From the cell containing the given text, extract its center point as [x, y] coordinate. 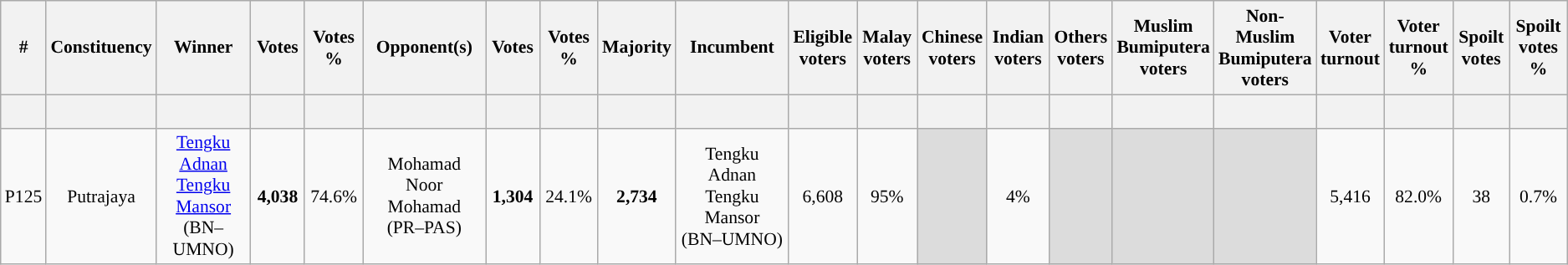
Putrajaya [100, 196]
Spoilt votes % [1538, 48]
Constituency [100, 48]
5,416 [1351, 196]
Opponent(s) [425, 48]
Voter turnout [1351, 48]
# [23, 48]
24.1% [569, 196]
74.6% [334, 196]
2,734 [637, 196]
Indian voters [1018, 48]
6,608 [823, 196]
P125 [23, 196]
Malay voters [887, 48]
Majority [637, 48]
Mohamad Noor Mohamad(PR–PAS) [425, 196]
Voter turnout % [1418, 48]
Others voters [1080, 48]
95% [887, 196]
1,304 [513, 196]
Chinese voters [953, 48]
Eligible voters [823, 48]
4,038 [278, 196]
Muslim Bumiputera voters [1163, 48]
0.7% [1538, 196]
Incumbent [733, 48]
Spoilt votes [1481, 48]
38 [1481, 196]
Winner [204, 48]
4% [1018, 196]
Non-Muslim Bumiputera voters [1265, 48]
82.0% [1418, 196]
